Capture the cell that displays the provided text and extract its (X, Y) central coordinate. 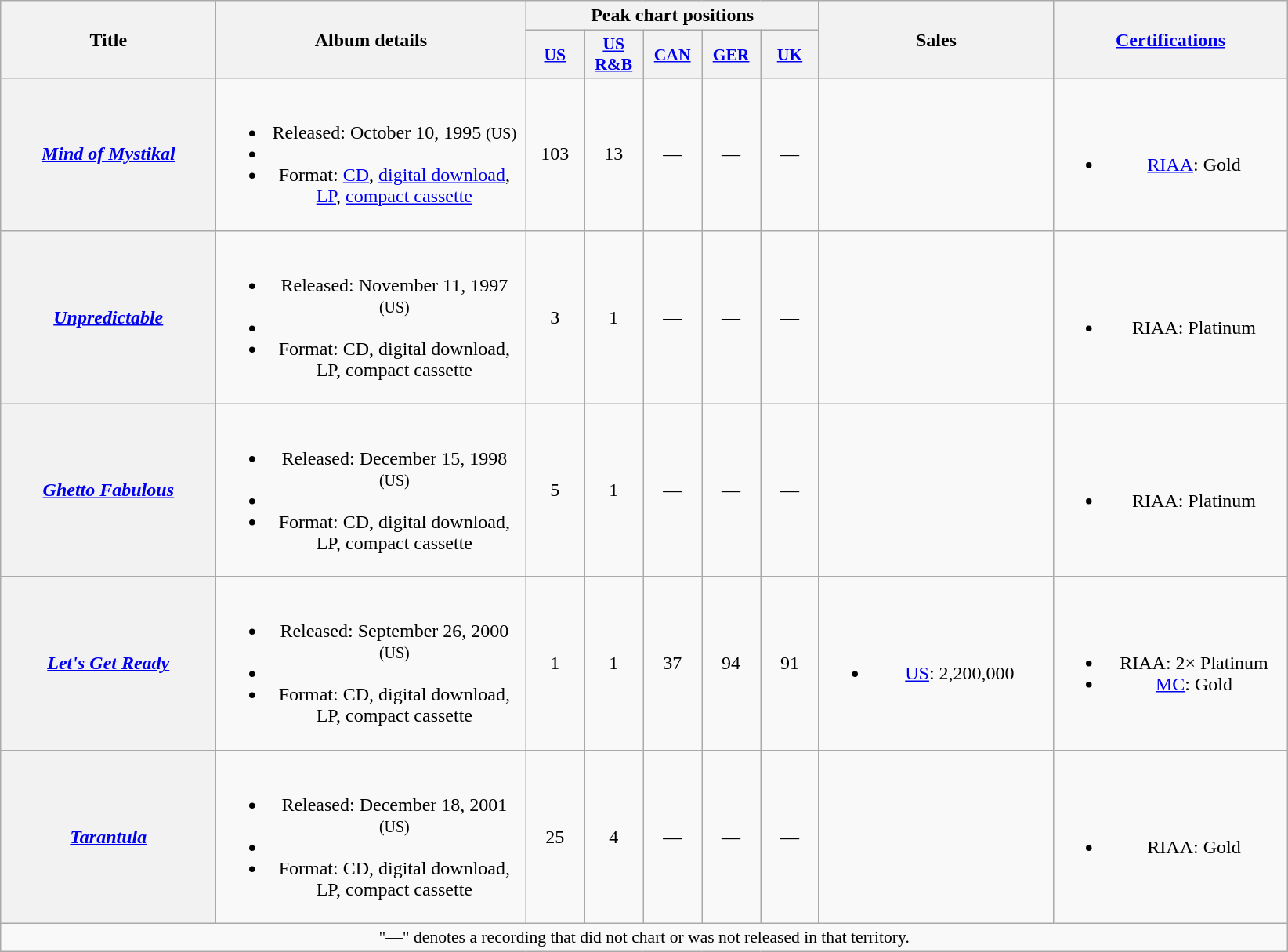
Released: September 26, 2000 (US)Format: CD, digital download, LP, compact cassette (371, 663)
37 (672, 663)
3 (555, 317)
Unpredictable (108, 317)
94 (732, 663)
Mind of Mystikal (108, 154)
Certifications (1170, 39)
4 (614, 837)
"—" denotes a recording that did not chart or was not released in that territory. (644, 937)
Tarantula (108, 837)
25 (555, 837)
Released: December 18, 2001 (US)Format: CD, digital download, LP, compact cassette (371, 837)
Album details (371, 39)
Released: October 10, 1995 (US)Format: CD, digital download, LP, compact cassette (371, 154)
Sales (935, 39)
91 (790, 663)
Ghetto Fabulous (108, 490)
Released: November 11, 1997 (US)Format: CD, digital download, LP, compact cassette (371, 317)
Peak chart positions (672, 16)
CAN (672, 55)
Released: December 15, 1998 (US)Format: CD, digital download, LP, compact cassette (371, 490)
UK (790, 55)
US: 2,200,000 (935, 663)
RIAA: 2× PlatinumMC: Gold (1170, 663)
13 (614, 154)
5 (555, 490)
Let's Get Ready (108, 663)
103 (555, 154)
Title (108, 39)
GER (732, 55)
USR&B (614, 55)
US (555, 55)
